Provide the [X, Y] coordinate of the cell's center where the given text is located.  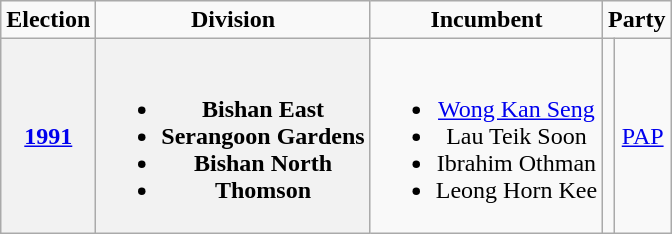
Bishan EastSerangoon GardensBishan NorthThomson [233, 136]
PAP [642, 136]
Election [48, 20]
Wong Kan SengLau Teik SoonIbrahim OthmanLeong Horn Kee [486, 136]
Division [233, 20]
1991 [48, 136]
Incumbent [486, 20]
Party [637, 20]
